Output the [x, y] coordinate of the center of the cell containing the given text.  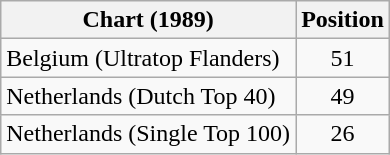
Belgium (Ultratop Flanders) [148, 58]
26 [343, 134]
Position [343, 20]
51 [343, 58]
Chart (1989) [148, 20]
49 [343, 96]
Netherlands (Dutch Top 40) [148, 96]
Netherlands (Single Top 100) [148, 134]
